Output the [x, y] coordinate of the center of the cell containing the given text.  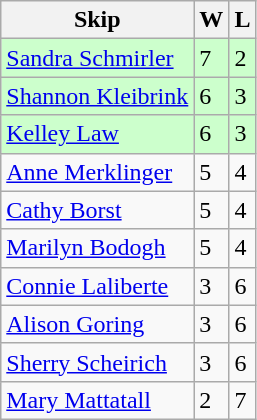
Cathy Borst [98, 210]
Skip [98, 20]
Shannon Kleibrink [98, 96]
Sherry Scheirich [98, 362]
Mary Mattatall [98, 400]
Sandra Schmirler [98, 58]
Kelley Law [98, 134]
Anne Merklinger [98, 172]
Marilyn Bodogh [98, 248]
W [212, 20]
Connie Laliberte [98, 286]
L [242, 20]
Alison Goring [98, 324]
